Extract the [X, Y] coordinate from the center of the cell holding the provided text.  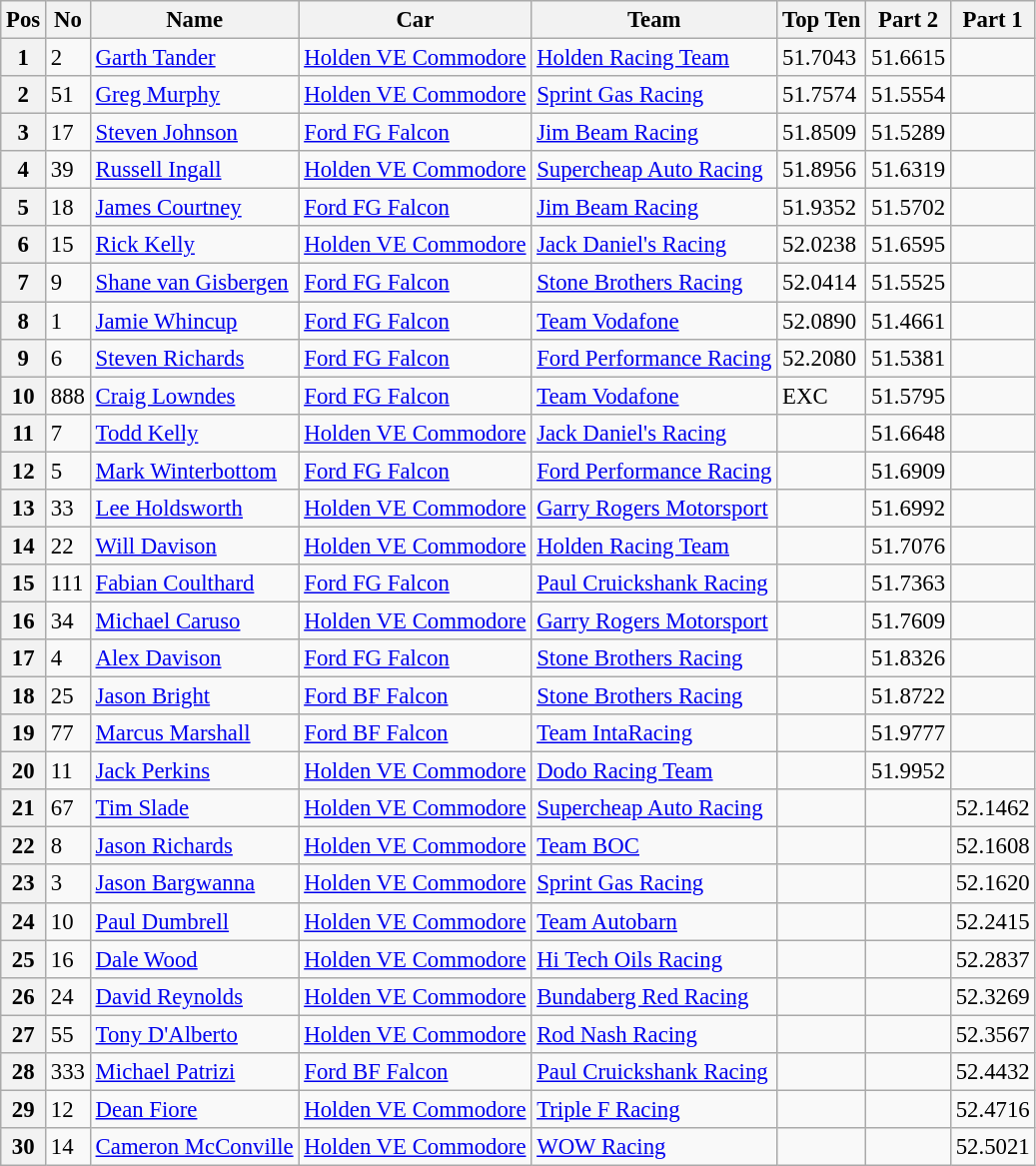
77 [68, 733]
51.7363 [909, 583]
51.6909 [909, 471]
Craig Lowndes [194, 396]
27 [24, 1034]
51.9952 [909, 771]
52.0238 [821, 245]
51.6319 [909, 170]
Dale Wood [194, 959]
55 [68, 1034]
Tony D'Alberto [194, 1034]
52.1608 [993, 846]
34 [68, 620]
52.1462 [993, 808]
51.6992 [909, 509]
51.5795 [909, 396]
26 [24, 996]
EXC [821, 396]
28 [24, 1072]
Triple F Racing [654, 1109]
Marcus Marshall [194, 733]
Name [194, 20]
Mark Winterbottom [194, 471]
51.7574 [821, 95]
Team BOC [654, 846]
67 [68, 808]
Steven Richards [194, 358]
Bundaberg Red Racing [654, 996]
52.2837 [993, 959]
Jason Bright [194, 696]
13 [24, 509]
51.4661 [909, 321]
52.5021 [993, 1147]
51.5381 [909, 358]
51.9777 [909, 733]
Garth Tander [194, 58]
52.2080 [821, 358]
52.2415 [993, 921]
Fabian Coulthard [194, 583]
Team [654, 20]
51.5702 [909, 208]
Todd Kelly [194, 433]
51.8956 [821, 170]
51.7609 [909, 620]
23 [24, 884]
Jason Bargwanna [194, 884]
51.5554 [909, 95]
51.5525 [909, 283]
52.0414 [821, 283]
Hi Tech Oils Racing [654, 959]
51.7043 [821, 58]
52.0890 [821, 321]
Will Davison [194, 546]
52.1620 [993, 884]
Top Ten [821, 20]
51.6648 [909, 433]
52.4432 [993, 1072]
111 [68, 583]
Russell Ingall [194, 170]
51.5289 [909, 133]
Alex Davison [194, 658]
51.8722 [909, 696]
888 [68, 396]
51 [68, 95]
52.3567 [993, 1034]
Michael Caruso [194, 620]
Dean Fiore [194, 1109]
James Courtney [194, 208]
Rick Kelly [194, 245]
Car [416, 20]
51.7076 [909, 546]
51.9352 [821, 208]
Team IntaRacing [654, 733]
Part 1 [993, 20]
333 [68, 1072]
Tim Slade [194, 808]
39 [68, 170]
20 [24, 771]
Jack Perkins [194, 771]
Jason Richards [194, 846]
Rod Nash Racing [654, 1034]
Pos [24, 20]
51.8326 [909, 658]
WOW Racing [654, 1147]
51.8509 [821, 133]
Lee Holdsworth [194, 509]
Dodo Racing Team [654, 771]
52.3269 [993, 996]
David Reynolds [194, 996]
51.6615 [909, 58]
19 [24, 733]
Paul Dumbrell [194, 921]
Part 2 [909, 20]
Cameron McConville [194, 1147]
51.6595 [909, 245]
29 [24, 1109]
Michael Patrizi [194, 1072]
Team Autobarn [654, 921]
33 [68, 509]
Jamie Whincup [194, 321]
30 [24, 1147]
52.4716 [993, 1109]
No [68, 20]
Shane van Gisbergen [194, 283]
Greg Murphy [194, 95]
Steven Johnson [194, 133]
21 [24, 808]
